Search for the cell housing the specified text and yield its [X, Y] center coordinate. 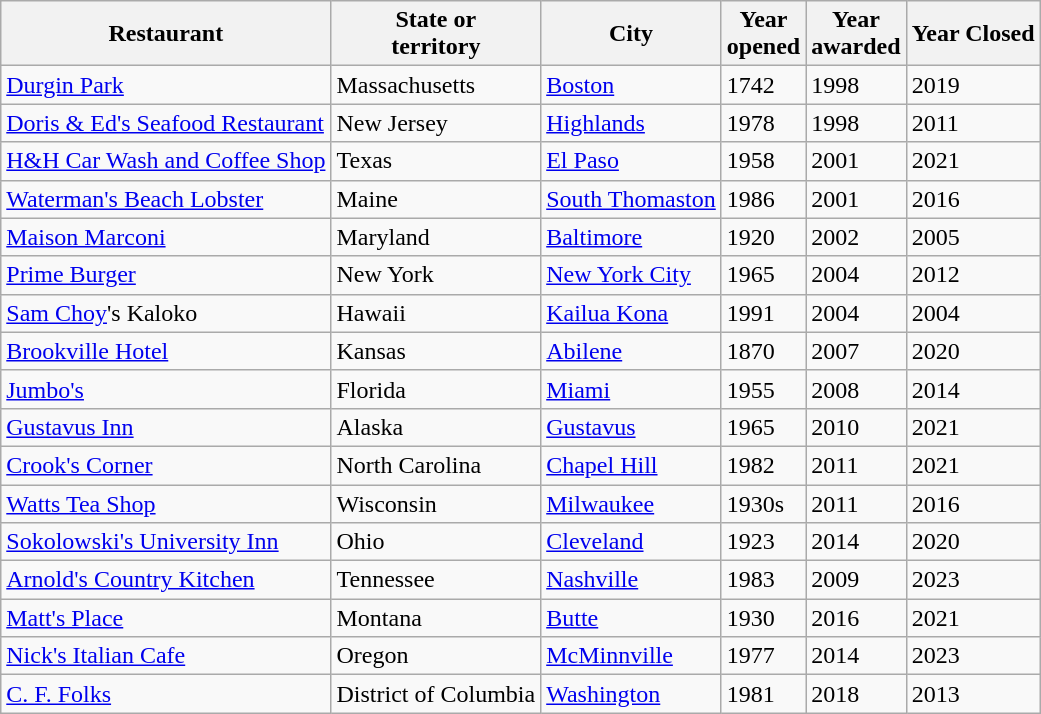
Nick's Italian Cafe [166, 656]
Maryland [436, 237]
Butte [632, 618]
Waterman's Beach Lobster [166, 199]
2005 [973, 237]
Abilene [632, 351]
Prime Burger [166, 275]
Gustavus Inn [166, 427]
Sam Choy's Kaloko [166, 313]
1742 [763, 85]
Watts Tea Shop [166, 503]
Oregon [436, 656]
Milwaukee [632, 503]
Cleveland [632, 542]
1870 [763, 351]
District of Columbia [436, 694]
Nashville [632, 580]
1920 [763, 237]
Chapel Hill [632, 465]
Alaska [436, 427]
2012 [973, 275]
1983 [763, 580]
Maine [436, 199]
Maison Marconi [166, 237]
Sokolowski's University Inn [166, 542]
H&H Car Wash and Coffee Shop [166, 161]
Boston [632, 85]
Durgin Park [166, 85]
Matt's Place [166, 618]
Kansas [436, 351]
City [632, 34]
Montana [436, 618]
New York [436, 275]
2013 [973, 694]
Highlands [632, 123]
Miami [632, 389]
1955 [763, 389]
2007 [856, 351]
Wisconsin [436, 503]
New Jersey [436, 123]
Yearawarded [856, 34]
1930s [763, 503]
1930 [763, 618]
1978 [763, 123]
Massachusetts [436, 85]
1958 [763, 161]
Year Closed [973, 34]
Ohio [436, 542]
Gustavus [632, 427]
2019 [973, 85]
2010 [856, 427]
1986 [763, 199]
2009 [856, 580]
South Thomaston [632, 199]
1977 [763, 656]
Arnold's Country Kitchen [166, 580]
Jumbo's [166, 389]
C. F. Folks [166, 694]
New York City [632, 275]
Florida [436, 389]
North Carolina [436, 465]
1923 [763, 542]
Tennessee [436, 580]
Washington [632, 694]
Brookville Hotel [166, 351]
1991 [763, 313]
1981 [763, 694]
Restaurant [166, 34]
Yearopened [763, 34]
Crook's Corner [166, 465]
Kailua Kona [632, 313]
Baltimore [632, 237]
McMinnville [632, 656]
Texas [436, 161]
Hawaii [436, 313]
El Paso [632, 161]
2018 [856, 694]
1982 [763, 465]
State orterritory [436, 34]
Doris & Ed's Seafood Restaurant [166, 123]
2008 [856, 389]
2002 [856, 237]
